Provide the (X, Y) coordinate of the cell's center where the given text is located.  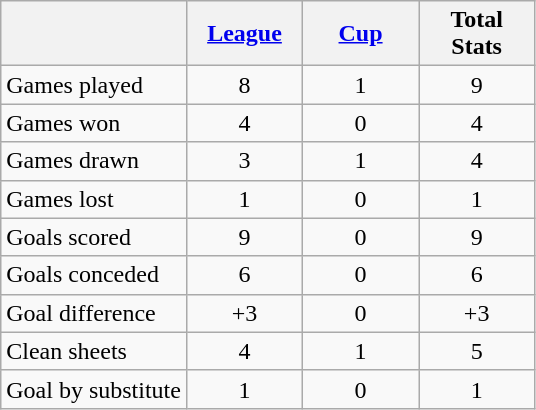
5 (477, 351)
8 (244, 85)
Goal by substitute (94, 389)
Cup (361, 34)
Total Stats (477, 34)
Games lost (94, 199)
League (244, 34)
Goals conceded (94, 275)
Clean sheets (94, 351)
Games won (94, 123)
Goals scored (94, 237)
Games drawn (94, 161)
Games played (94, 85)
Goal difference (94, 313)
3 (244, 161)
